Detect which cell encompasses the target text, then output its (X, Y) center coordinate. 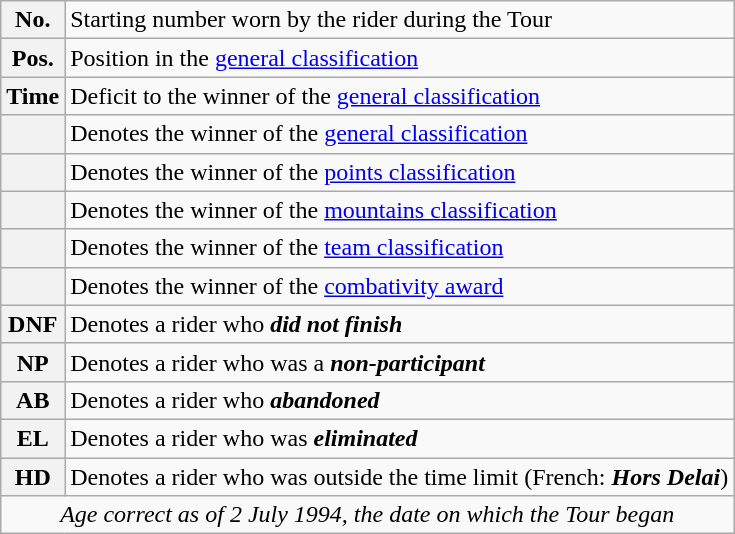
Denotes a rider who did not finish (400, 324)
No. (33, 20)
Denotes a rider who was eliminated (400, 438)
NP (33, 362)
Denotes a rider who abandoned (400, 400)
Denotes the winner of the team classification (400, 248)
Time (33, 96)
DNF (33, 324)
Denotes the winner of the combativity award (400, 286)
Age correct as of 2 July 1994, the date on which the Tour began (368, 515)
Denotes a rider who was outside the time limit (French: Hors Delai) (400, 477)
Denotes the winner of the mountains classification (400, 210)
Position in the general classification (400, 58)
HD (33, 477)
Starting number worn by the rider during the Tour (400, 20)
Denotes the winner of the points classification (400, 172)
Denotes the winner of the general classification (400, 134)
Denotes a rider who was a non-participant (400, 362)
EL (33, 438)
Deficit to the winner of the general classification (400, 96)
Pos. (33, 58)
AB (33, 400)
